Determine the (x, y) coordinate at the center of the cell enclosing the given text.  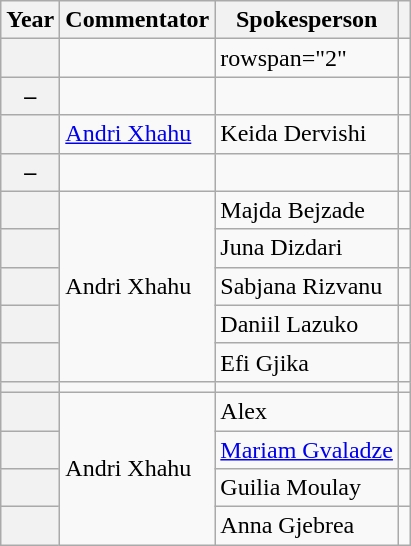
Majda Bejzade (307, 210)
Anna Gjebrea (307, 526)
Spokesperson (307, 20)
Sabjana Rizvanu (307, 286)
Mariam Gvaladze (307, 449)
Juna Dizdari (307, 248)
Commentator (138, 20)
Guilia Moulay (307, 488)
Year (30, 20)
Efi Gjika (307, 362)
rowspan="2" (307, 58)
Keida Dervishi (307, 134)
Daniil Lazuko (307, 324)
Alex (307, 411)
